Search for the cell housing the specified text and yield its [X, Y] center coordinate. 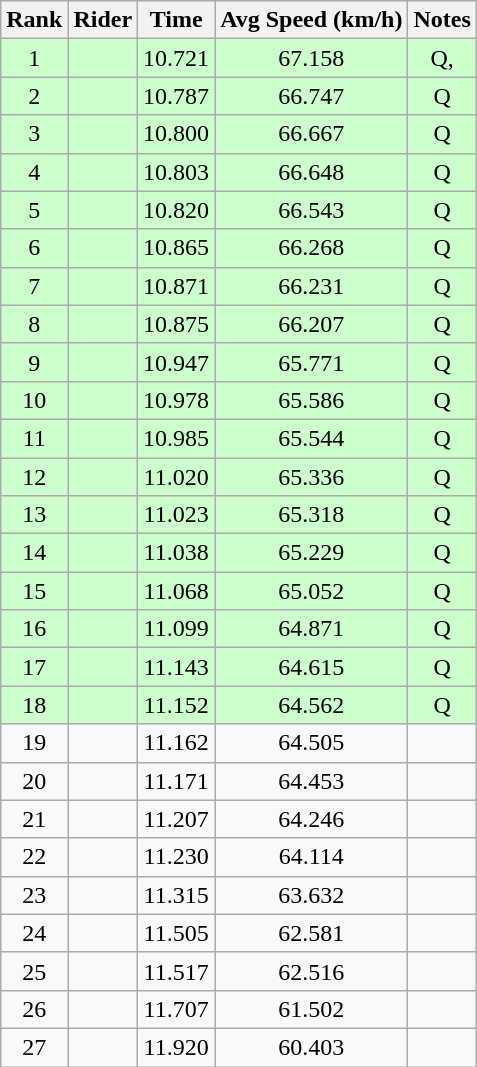
64.114 [312, 857]
64.562 [312, 705]
11.517 [176, 971]
22 [34, 857]
Notes [442, 20]
10.787 [176, 96]
65.052 [312, 591]
15 [34, 591]
66.667 [312, 134]
66.207 [312, 324]
65.771 [312, 362]
10.800 [176, 134]
64.246 [312, 819]
11.152 [176, 705]
9 [34, 362]
10.978 [176, 400]
24 [34, 933]
11.207 [176, 819]
60.403 [312, 1047]
66.747 [312, 96]
10.803 [176, 172]
66.231 [312, 286]
10 [34, 400]
61.502 [312, 1009]
11.505 [176, 933]
11.038 [176, 553]
62.516 [312, 971]
10.871 [176, 286]
Q, [442, 58]
19 [34, 743]
11.315 [176, 895]
11.162 [176, 743]
21 [34, 819]
16 [34, 629]
11.171 [176, 781]
17 [34, 667]
11 [34, 438]
5 [34, 210]
11.143 [176, 667]
14 [34, 553]
8 [34, 324]
26 [34, 1009]
65.586 [312, 400]
11.023 [176, 515]
12 [34, 477]
3 [34, 134]
18 [34, 705]
2 [34, 96]
11.068 [176, 591]
66.543 [312, 210]
Rank [34, 20]
62.581 [312, 933]
10.820 [176, 210]
11.707 [176, 1009]
10.865 [176, 248]
10.985 [176, 438]
Time [176, 20]
25 [34, 971]
64.453 [312, 781]
Rider [103, 20]
11.920 [176, 1047]
64.871 [312, 629]
6 [34, 248]
67.158 [312, 58]
20 [34, 781]
66.648 [312, 172]
27 [34, 1047]
10.721 [176, 58]
66.268 [312, 248]
10.875 [176, 324]
65.318 [312, 515]
11.020 [176, 477]
63.632 [312, 895]
23 [34, 895]
4 [34, 172]
64.615 [312, 667]
64.505 [312, 743]
65.336 [312, 477]
7 [34, 286]
10.947 [176, 362]
65.544 [312, 438]
13 [34, 515]
65.229 [312, 553]
1 [34, 58]
11.099 [176, 629]
11.230 [176, 857]
Avg Speed (km/h) [312, 20]
